Pinpoint the cell where the given text exists, returning its [x, y] midpoint coordinate. 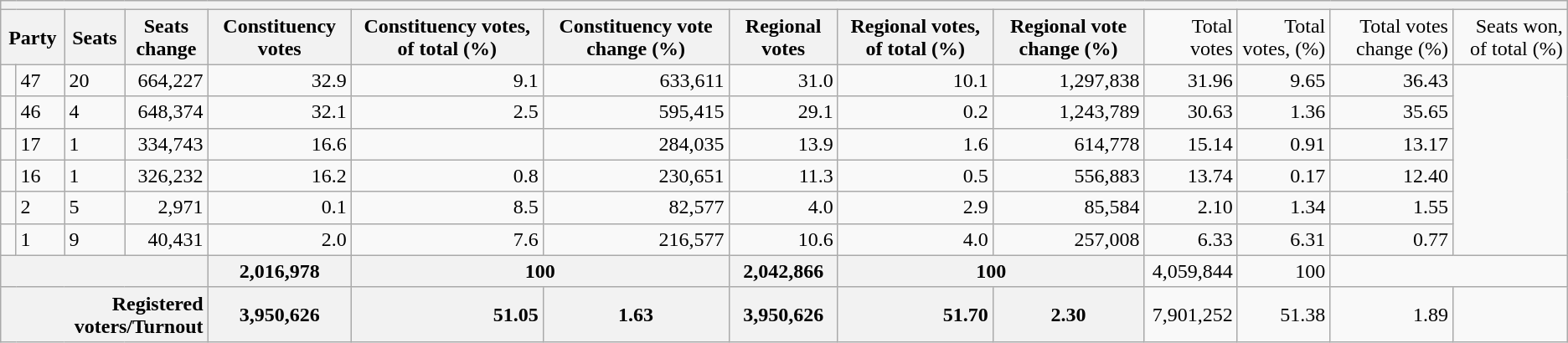
10.6 [783, 239]
7,901,252 [1191, 315]
1.55 [1392, 207]
51.70 [915, 315]
85,584 [1069, 207]
7.6 [447, 239]
12.40 [1392, 176]
46 [40, 112]
633,611 [636, 80]
13.9 [783, 144]
Seats change [166, 37]
2,971 [166, 207]
595,415 [636, 112]
1.63 [636, 315]
31.0 [783, 80]
51.05 [447, 315]
2 [40, 207]
40,431 [166, 239]
2,042,866 [783, 271]
Seats [95, 37]
36.43 [1392, 80]
1,297,838 [1069, 80]
10.1 [915, 80]
4,059,844 [1191, 271]
16 [40, 176]
257,008 [1069, 239]
32.1 [280, 112]
11.3 [783, 176]
82,577 [636, 207]
51.38 [1283, 315]
334,743 [166, 144]
4 [95, 112]
216,577 [636, 239]
2.10 [1191, 207]
32.9 [280, 80]
1,243,789 [1069, 112]
230,651 [636, 176]
2.0 [280, 239]
0.77 [1392, 239]
9.1 [447, 80]
Constituency votes, of total (%) [447, 37]
5 [95, 207]
Constituency vote change (%) [636, 37]
0.2 [915, 112]
16.6 [280, 144]
17 [40, 144]
Total votes, (%) [1283, 37]
29.1 [783, 112]
0.17 [1283, 176]
13.17 [1392, 144]
556,883 [1069, 176]
1.34 [1283, 207]
Seats won, of total (%) [1509, 37]
20 [95, 80]
0.91 [1283, 144]
648,374 [166, 112]
Total votes change (%) [1392, 37]
9 [95, 239]
15.14 [1191, 144]
0.1 [280, 207]
6.31 [1283, 239]
1.89 [1392, 315]
Total votes [1191, 37]
614,778 [1069, 144]
8.5 [447, 207]
13.74 [1191, 176]
Regional vote change (%) [1069, 37]
47 [40, 80]
Registered voters/Turnout [104, 315]
1.36 [1283, 112]
Regional votes [783, 37]
0.8 [447, 176]
2.5 [447, 112]
Regional votes, of total (%) [915, 37]
6.33 [1191, 239]
30.63 [1191, 112]
2.9 [915, 207]
31.96 [1191, 80]
284,035 [636, 144]
2.30 [1069, 315]
16.2 [280, 176]
1.6 [915, 144]
664,227 [166, 80]
2,016,978 [280, 271]
Constituency votes [280, 37]
9.65 [1283, 80]
35.65 [1392, 112]
326,232 [166, 176]
Party [33, 37]
0.5 [915, 176]
